Search for the cell housing the specified text and yield its [X, Y] center coordinate. 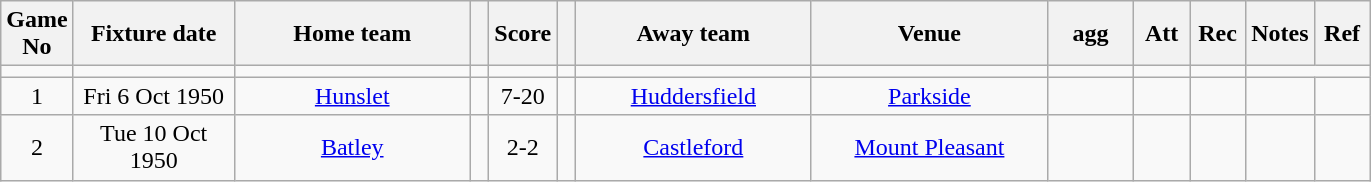
agg [1090, 34]
2 [37, 148]
Hunslet [352, 96]
Score [523, 34]
Att [1162, 34]
7-20 [523, 96]
Venue [929, 34]
Fri 6 Oct 1950 [154, 96]
Castleford [693, 148]
2-2 [523, 148]
Ref [1342, 34]
1 [37, 96]
Batley [352, 148]
Notes [1280, 34]
Away team [693, 34]
Huddersfield [693, 96]
Mount Pleasant [929, 148]
Tue 10 Oct 1950 [154, 148]
Home team [352, 34]
Rec [1218, 34]
Fixture date [154, 34]
Game No [37, 34]
Parkside [929, 96]
